Find where the given text appears and provide that cell's center as (x, y) coordinate. 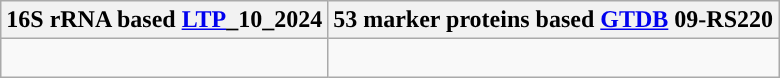
53 marker proteins based GTDB 09-RS220 (554, 20)
16S rRNA based LTP_10_2024 (164, 20)
